Return [X, Y] of the center of cell containing provided text 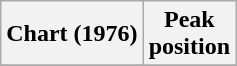
Chart (1976) [72, 34]
Peakposition [189, 34]
